Locate the cell with the specified text and output its (x, y) center coordinate. 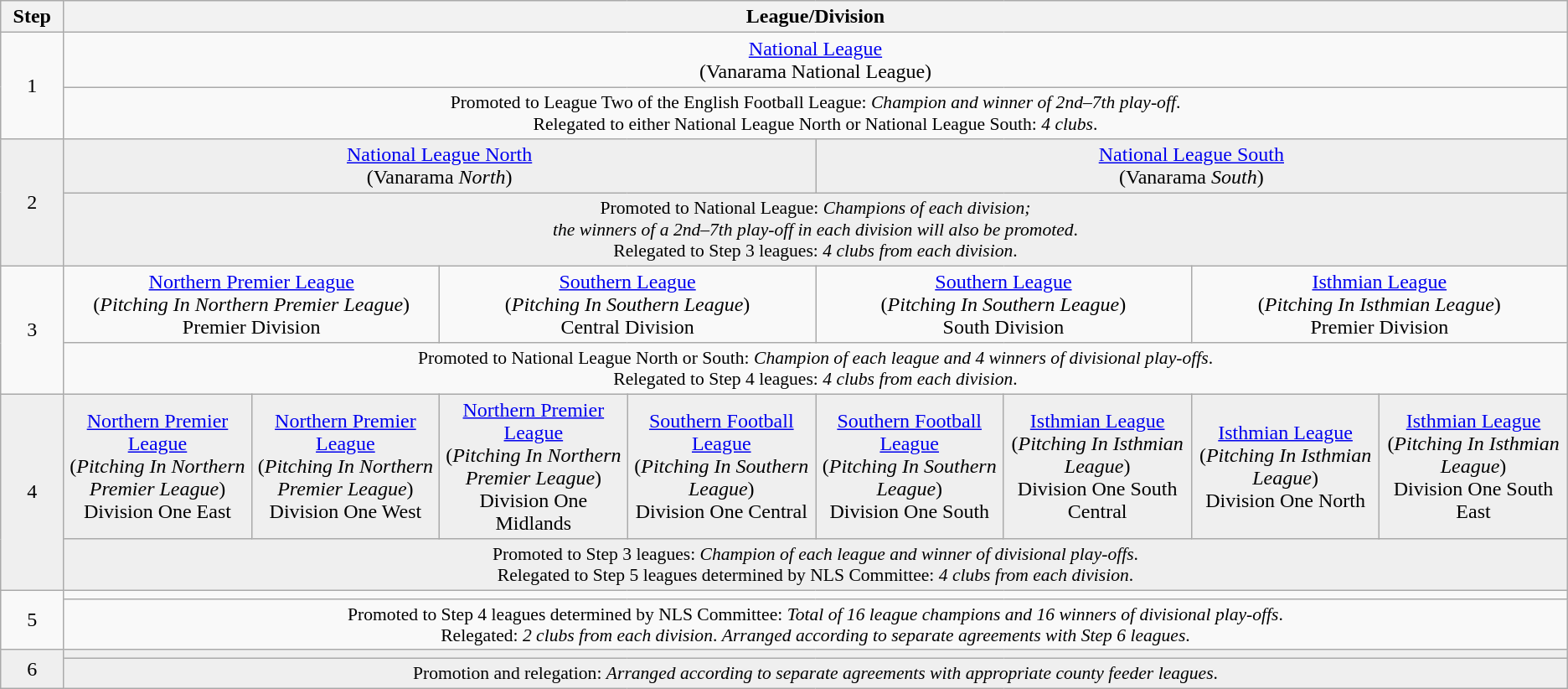
National League(Vanarama National League) (816, 60)
Southern League(Pitching In Southern League)Central Division (628, 304)
Step (32, 17)
Northern Premier League(Pitching In Northern Premier League)Division One East (157, 466)
Isthmian League(Pitching In Isthmian League)Premier Division (1379, 304)
Northern Premier League(Pitching In Northern Premier League)Premier Division (251, 304)
1 (32, 85)
3 (32, 330)
Isthmian League(Pitching In Isthmian League)Division One South Central (1097, 466)
National League North(Vanarama North) (440, 166)
League/Division (816, 17)
Isthmian League(Pitching In Isthmian League)Division One North (1285, 466)
5 (32, 620)
6 (32, 669)
Southern Football League(Pitching In Southern League)Division One Central (721, 466)
2 (32, 202)
Isthmian League(Pitching In Isthmian League)Division One South East (1473, 466)
Southern League(Pitching In Southern League)South Division (1003, 304)
National League South(Vanarama South) (1192, 166)
Northern Premier League(Pitching In Northern Premier League)Division One West (345, 466)
4 (32, 492)
Northern Premier League(Pitching In Northern Premier League)Division One Midlands (534, 466)
Southern Football League(Pitching In Southern League)Division One South (910, 466)
Promotion and relegation: Arranged according to separate agreements with appropriate county feeder leagues. (816, 673)
